Identify which cell holds the provided text, then report its [X, Y] central coordinate. 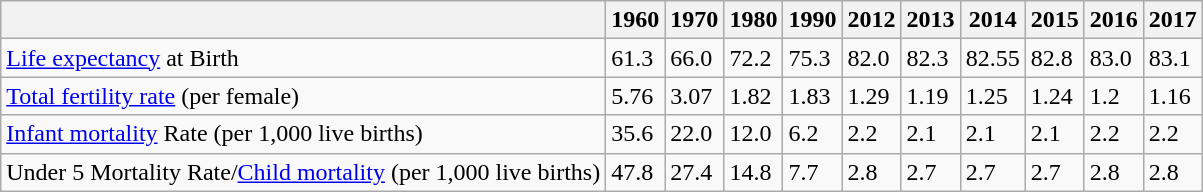
7.7 [812, 172]
1.19 [930, 96]
82.8 [1054, 58]
Infant mortality Rate (per 1,000 live births) [304, 134]
Under 5 Mortality Rate/Child mortality (per 1,000 live births) [304, 172]
1980 [754, 20]
1.25 [992, 96]
47.8 [636, 172]
66.0 [694, 58]
3.07 [694, 96]
2017 [1172, 20]
61.3 [636, 58]
2015 [1054, 20]
5.76 [636, 96]
35.6 [636, 134]
6.2 [812, 134]
1.83 [812, 96]
14.8 [754, 172]
27.4 [694, 172]
2012 [872, 20]
2016 [1114, 20]
1.16 [1172, 96]
75.3 [812, 58]
Life expectancy at Birth [304, 58]
82.3 [930, 58]
72.2 [754, 58]
82.0 [872, 58]
1.2 [1114, 96]
22.0 [694, 134]
Total fertility rate (per female) [304, 96]
12.0 [754, 134]
83.1 [1172, 58]
2014 [992, 20]
1.29 [872, 96]
2013 [930, 20]
1.24 [1054, 96]
1990 [812, 20]
1970 [694, 20]
83.0 [1114, 58]
1.82 [754, 96]
1960 [636, 20]
82.55 [992, 58]
